Return the (x, y) coordinate for the center point of the cell that contains the specified text.  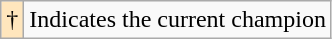
† (12, 20)
Indicates the current champion (178, 20)
